Determine the [X, Y] coordinate at the center of the cell enclosing the given text.  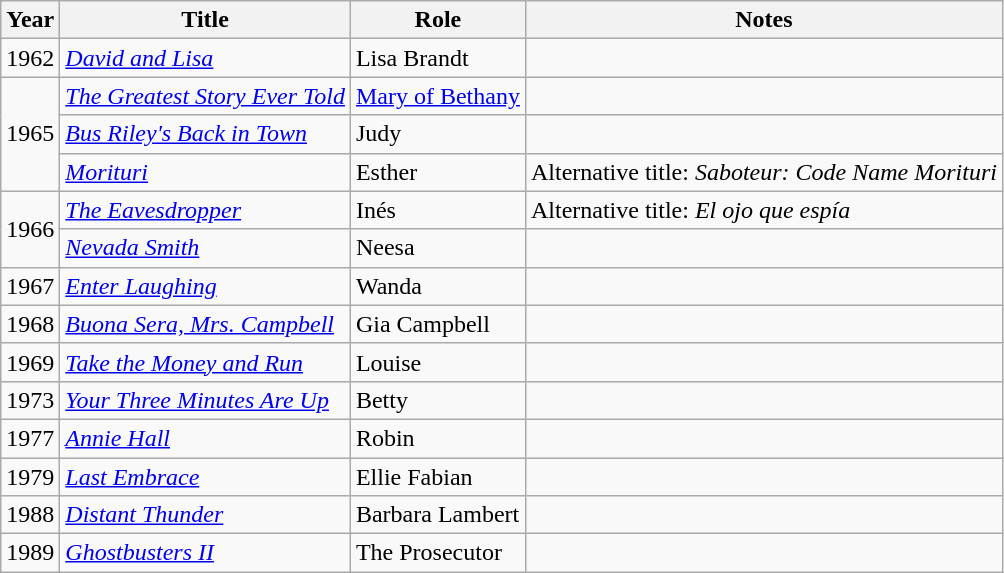
Esther [438, 172]
Morituri [206, 172]
Mary of Bethany [438, 96]
Nevada Smith [206, 248]
Judy [438, 134]
Alternative title: Saboteur: Code Name Morituri [764, 172]
Notes [764, 20]
1973 [30, 400]
Your Three Minutes Are Up [206, 400]
Gia Campbell [438, 324]
The Greatest Story Ever Told [206, 96]
Annie Hall [206, 438]
The Eavesdropper [206, 210]
Barbara Lambert [438, 515]
Buona Sera, Mrs. Campbell [206, 324]
Distant Thunder [206, 515]
Alternative title: El ojo que espía [764, 210]
1968 [30, 324]
1967 [30, 286]
Role [438, 20]
Inés [438, 210]
1979 [30, 477]
Robin [438, 438]
1969 [30, 362]
1977 [30, 438]
Neesa [438, 248]
1965 [30, 134]
1962 [30, 58]
The Prosecutor [438, 553]
Wanda [438, 286]
Louise [438, 362]
1966 [30, 229]
Lisa Brandt [438, 58]
Take the Money and Run [206, 362]
Last Embrace [206, 477]
1989 [30, 553]
Ghostbusters II [206, 553]
David and Lisa [206, 58]
Year [30, 20]
Title [206, 20]
Ellie Fabian [438, 477]
Betty [438, 400]
Enter Laughing [206, 286]
1988 [30, 515]
Bus Riley's Back in Town [206, 134]
